Pinpoint the cell where the given text exists, returning its [x, y] midpoint coordinate. 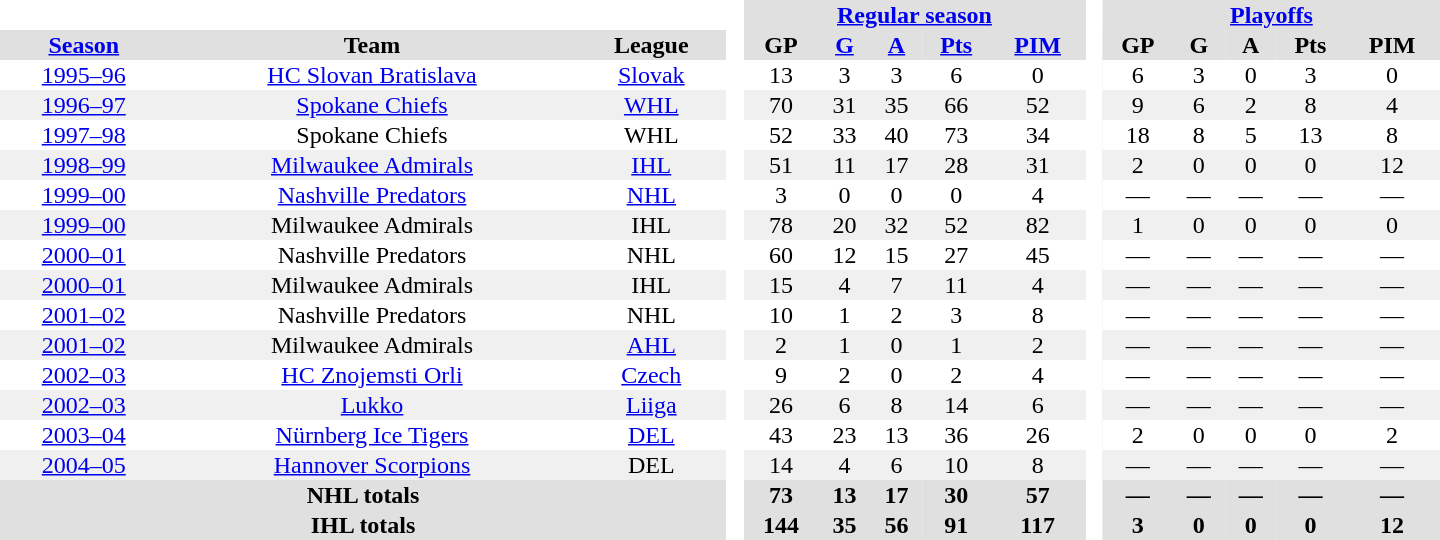
Playoffs [1272, 15]
56 [896, 525]
2004–05 [84, 465]
Lukko [372, 405]
78 [780, 225]
7 [896, 285]
HC Znojemsti Orli [372, 375]
Liiga [651, 405]
33 [845, 135]
Team [372, 45]
2003–04 [84, 435]
Season [84, 45]
18 [1138, 135]
82 [1038, 225]
117 [1038, 525]
36 [956, 435]
60 [780, 255]
66 [956, 105]
1995–96 [84, 75]
League [651, 45]
Nürnberg Ice Tigers [372, 435]
28 [956, 165]
144 [780, 525]
23 [845, 435]
30 [956, 495]
HC Slovan Bratislava [372, 75]
Czech [651, 375]
34 [1038, 135]
5 [1251, 135]
IHL totals [363, 525]
51 [780, 165]
45 [1038, 255]
40 [896, 135]
1997–98 [84, 135]
Slovak [651, 75]
Regular season [914, 15]
AHL [651, 345]
91 [956, 525]
32 [896, 225]
Hannover Scorpions [372, 465]
57 [1038, 495]
70 [780, 105]
1998–99 [84, 165]
1996–97 [84, 105]
20 [845, 225]
27 [956, 255]
NHL totals [363, 495]
43 [780, 435]
